Determine the [X, Y] coordinate at the center of the cell enclosing the given text.  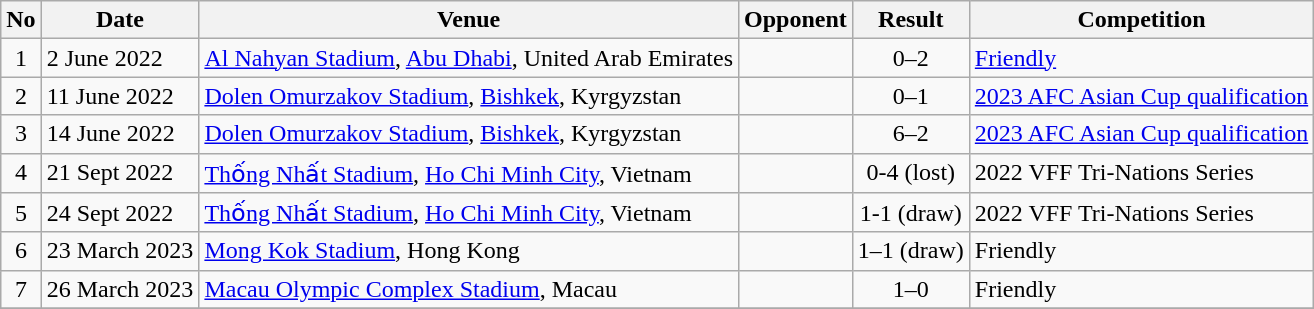
1–1 (draw) [910, 251]
1-1 (draw) [910, 213]
Date [120, 20]
No [21, 20]
21 Sept 2022 [120, 173]
Competition [1141, 20]
Result [910, 20]
0–2 [910, 58]
5 [21, 213]
4 [21, 173]
Opponent [796, 20]
11 June 2022 [120, 96]
23 March 2023 [120, 251]
0–1 [910, 96]
1–0 [910, 289]
7 [21, 289]
1 [21, 58]
0-4 (lost) [910, 173]
26 March 2023 [120, 289]
2 [21, 96]
3 [21, 134]
6–2 [910, 134]
2 June 2022 [120, 58]
14 June 2022 [120, 134]
24 Sept 2022 [120, 213]
Mong Kok Stadium, Hong Kong [469, 251]
Macau Olympic Complex Stadium, Macau [469, 289]
6 [21, 251]
Al Nahyan Stadium, Abu Dhabi, United Arab Emirates [469, 58]
Venue [469, 20]
